Scan for the cell matching the given text and deliver its [x, y] coordinate at center. 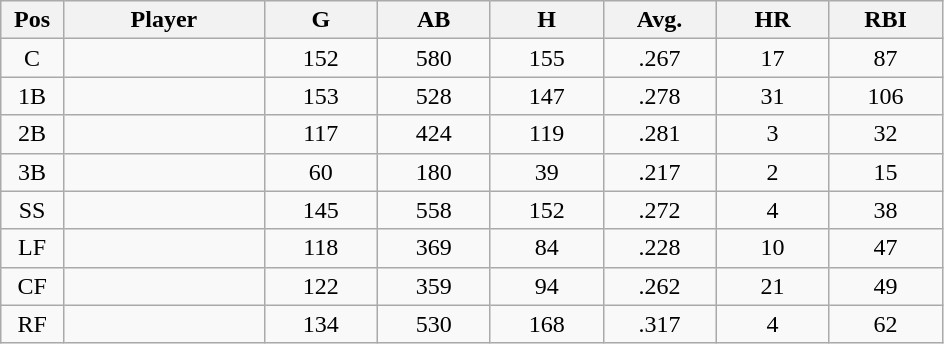
3 [772, 134]
Avg. [660, 20]
2 [772, 172]
C [32, 58]
3B [32, 172]
168 [546, 324]
106 [886, 96]
528 [434, 96]
.267 [660, 58]
39 [546, 172]
87 [886, 58]
.281 [660, 134]
530 [434, 324]
369 [434, 248]
RBI [886, 20]
15 [886, 172]
49 [886, 286]
CF [32, 286]
47 [886, 248]
.272 [660, 210]
117 [320, 134]
.317 [660, 324]
2B [32, 134]
62 [886, 324]
119 [546, 134]
180 [434, 172]
Player [164, 20]
SS [32, 210]
60 [320, 172]
H [546, 20]
134 [320, 324]
.228 [660, 248]
32 [886, 134]
558 [434, 210]
HR [772, 20]
359 [434, 286]
147 [546, 96]
10 [772, 248]
.278 [660, 96]
LF [32, 248]
38 [886, 210]
118 [320, 248]
17 [772, 58]
580 [434, 58]
84 [546, 248]
122 [320, 286]
AB [434, 20]
G [320, 20]
145 [320, 210]
.262 [660, 286]
Pos [32, 20]
RF [32, 324]
153 [320, 96]
31 [772, 96]
155 [546, 58]
94 [546, 286]
21 [772, 286]
424 [434, 134]
1B [32, 96]
.217 [660, 172]
